Output the [X, Y] coordinate of the center of the cell containing the given text.  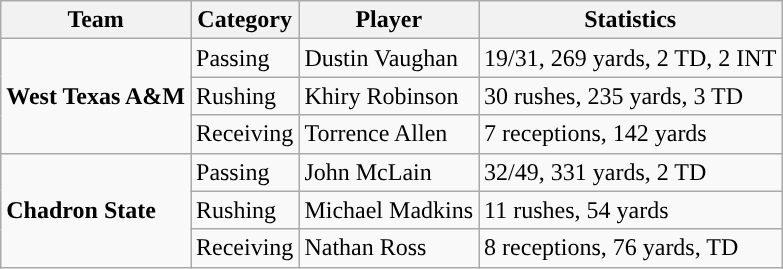
Torrence Allen [389, 134]
Dustin Vaughan [389, 58]
30 rushes, 235 yards, 3 TD [630, 96]
7 receptions, 142 yards [630, 134]
Chadron State [96, 210]
32/49, 331 yards, 2 TD [630, 172]
Nathan Ross [389, 248]
Statistics [630, 20]
8 receptions, 76 yards, TD [630, 248]
Khiry Robinson [389, 96]
19/31, 269 yards, 2 TD, 2 INT [630, 58]
John McLain [389, 172]
Player [389, 20]
Michael Madkins [389, 210]
Category [244, 20]
Team [96, 20]
West Texas A&M [96, 96]
11 rushes, 54 yards [630, 210]
